Find where the given text appears and provide that cell's center as [X, Y] coordinate. 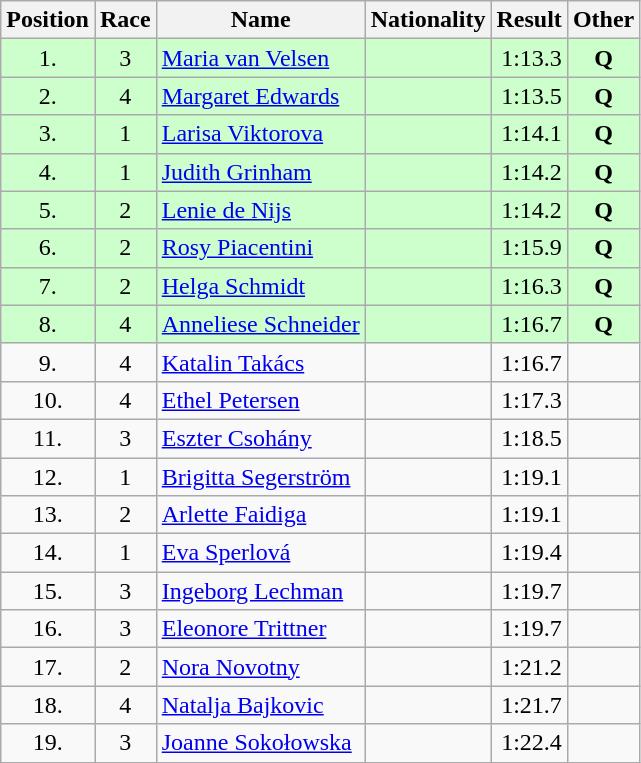
11. [48, 438]
Result [529, 20]
1:17.3 [529, 400]
Position [48, 20]
1:21.2 [529, 667]
4. [48, 172]
19. [48, 743]
Name [260, 20]
16. [48, 629]
1:21.7 [529, 705]
Ethel Petersen [260, 400]
15. [48, 591]
Natalja Bajkovic [260, 705]
Other [603, 20]
Ingeborg Lechman [260, 591]
9. [48, 362]
1:16.3 [529, 286]
2. [48, 96]
Lenie de Nijs [260, 210]
1:19.4 [529, 553]
18. [48, 705]
Anneliese Schneider [260, 324]
3. [48, 134]
Maria van Velsen [260, 58]
Eva Sperlová [260, 553]
Race [125, 20]
5. [48, 210]
1:22.4 [529, 743]
10. [48, 400]
Larisa Viktorova [260, 134]
Margaret Edwards [260, 96]
Brigitta Segerström [260, 477]
Eszter Csohány [260, 438]
13. [48, 515]
Nora Novotny [260, 667]
12. [48, 477]
1:18.5 [529, 438]
8. [48, 324]
14. [48, 553]
Nationality [428, 20]
1:15.9 [529, 248]
Eleonore Trittner [260, 629]
1:14.1 [529, 134]
7. [48, 286]
Rosy Piacentini [260, 248]
6. [48, 248]
1. [48, 58]
Arlette Faidiga [260, 515]
17. [48, 667]
Judith Grinham [260, 172]
Joanne Sokołowska [260, 743]
Katalin Takács [260, 362]
1:13.5 [529, 96]
1:13.3 [529, 58]
Helga Schmidt [260, 286]
